Capture the cell that displays the provided text and extract its [X, Y] central coordinate. 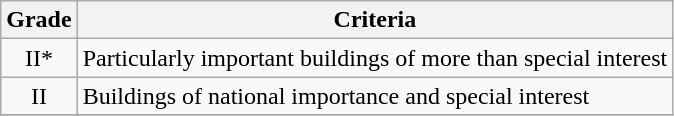
Grade [39, 20]
Criteria [375, 20]
Buildings of national importance and special interest [375, 96]
Particularly important buildings of more than special interest [375, 58]
II* [39, 58]
II [39, 96]
